From the cell containing the given text, extract its center point as [X, Y] coordinate. 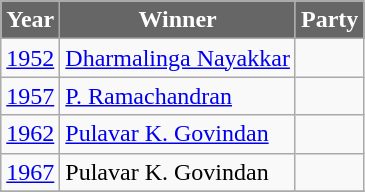
Winner [178, 20]
1967 [30, 172]
1957 [30, 96]
P. Ramachandran [178, 96]
Dharmalinga Nayakkar [178, 58]
1952 [30, 58]
Year [30, 20]
1962 [30, 134]
Party [329, 20]
